Identify which cell holds the provided text, then report its (x, y) central coordinate. 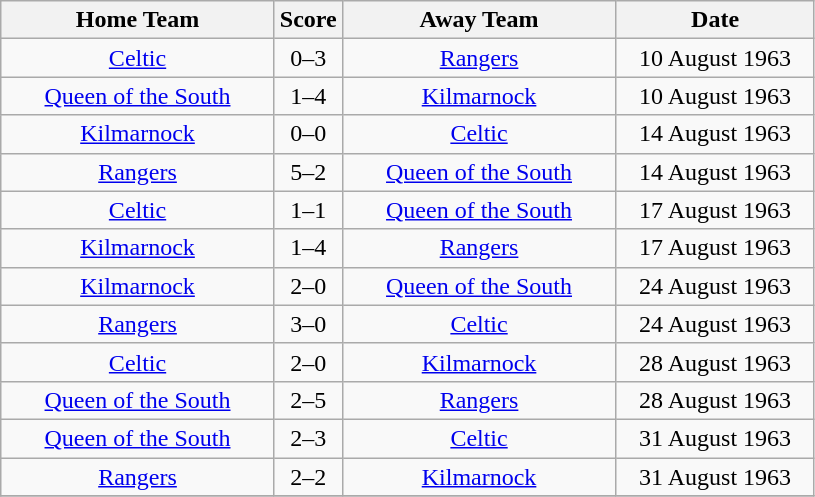
Date (716, 20)
Away Team (479, 20)
Score (308, 20)
5–2 (308, 172)
3–0 (308, 324)
Home Team (138, 20)
0–0 (308, 134)
2–3 (308, 438)
2–2 (308, 477)
0–3 (308, 58)
1–1 (308, 210)
2–5 (308, 400)
